Return the [x, y] coordinate for the center point of the cell that contains the specified text.  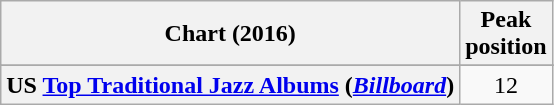
Chart (2016) [230, 34]
12 [506, 85]
Peak position [506, 34]
US Top Traditional Jazz Albums (Billboard) [230, 85]
